Find where the given text appears and provide that cell's center as (X, Y) coordinate. 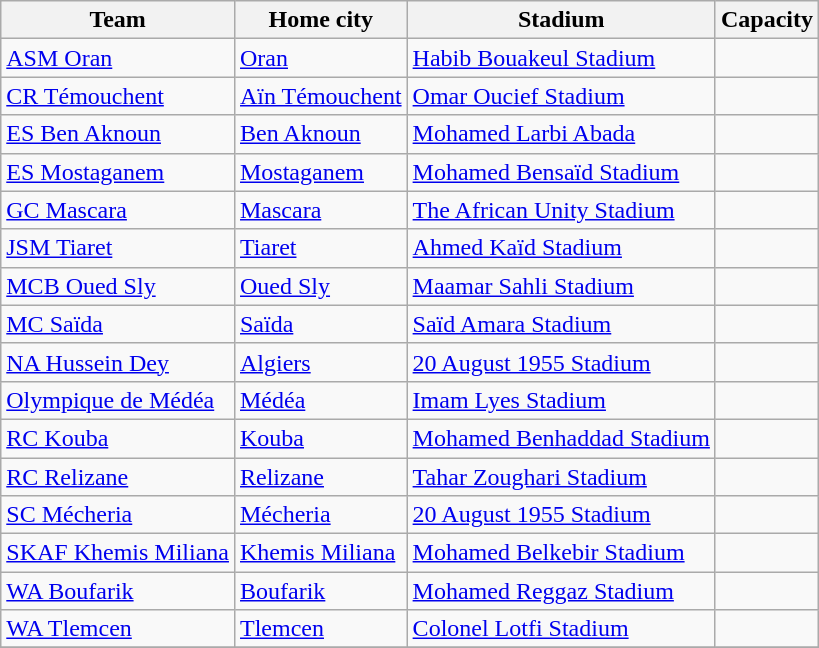
NA Hussein Dey (118, 362)
The African Unity Stadium (561, 210)
Médéa (320, 400)
Omar Oucief Stadium (561, 96)
Tahar Zoughari Stadium (561, 477)
Saïd Amara Stadium (561, 324)
Khemis Miliana (320, 553)
WA Boufarik (118, 591)
Habib Bouakeul Stadium (561, 58)
Saïda (320, 324)
Ben Aknoun (320, 134)
ES Mostaganem (118, 172)
JSM Tiaret (118, 248)
Mohamed Bensaïd Stadium (561, 172)
Tiaret (320, 248)
SC Mécheria (118, 515)
GC Mascara (118, 210)
CR Témouchent (118, 96)
Algiers (320, 362)
Mostaganem (320, 172)
Mohamed Benhaddad Stadium (561, 438)
Mascara (320, 210)
ES Ben Aknoun (118, 134)
ASM Oran (118, 58)
Stadium (561, 20)
Home city (320, 20)
Tlemcen (320, 629)
Imam Lyes Stadium (561, 400)
Boufarik (320, 591)
Mohamed Belkebir Stadium (561, 553)
Aïn Témouchent (320, 96)
SKAF Khemis Miliana (118, 553)
Maamar Sahli Stadium (561, 286)
Mohamed Larbi Abada (561, 134)
Oran (320, 58)
WA Tlemcen (118, 629)
MC Saïda (118, 324)
Olympique de Médéa (118, 400)
Kouba (320, 438)
Team (118, 20)
Mohamed Reggaz Stadium (561, 591)
RC Relizane (118, 477)
Capacity (766, 20)
Relizane (320, 477)
Oued Sly (320, 286)
RC Kouba (118, 438)
Mécheria (320, 515)
Ahmed Kaïd Stadium (561, 248)
MCB Oued Sly (118, 286)
Colonel Lotfi Stadium (561, 629)
